Output the [X, Y] coordinate of the center of the cell containing the given text.  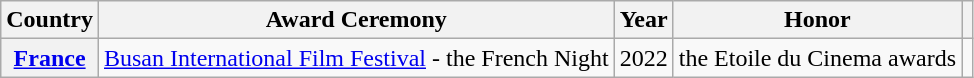
the Etoile du Cinema awards [817, 58]
Country [50, 20]
Award Ceremony [356, 20]
France [50, 58]
Year [644, 20]
Busan International Film Festival - the French Night [356, 58]
2022 [644, 58]
Honor [817, 20]
